Capture the cell that displays the provided text and extract its [X, Y] central coordinate. 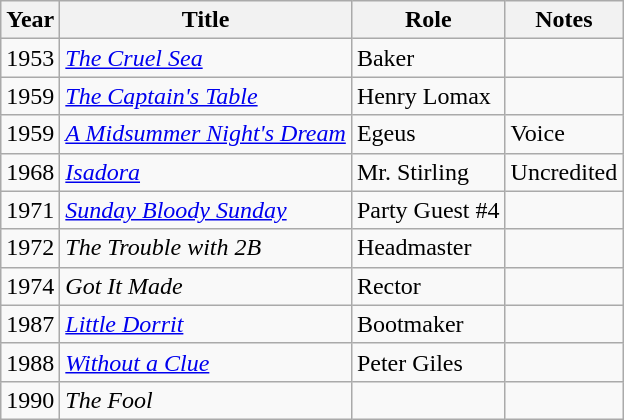
The Fool [206, 400]
1974 [30, 286]
Headmaster [428, 248]
1988 [30, 362]
Baker [428, 58]
Bootmaker [428, 324]
Egeus [428, 134]
Little Dorrit [206, 324]
Sunday Bloody Sunday [206, 210]
Isadora [206, 172]
Uncredited [564, 172]
Mr. Stirling [428, 172]
Voice [564, 134]
1987 [30, 324]
Year [30, 20]
1990 [30, 400]
Party Guest #4 [428, 210]
The Cruel Sea [206, 58]
Without a Clue [206, 362]
Role [428, 20]
1968 [30, 172]
A Midsummer Night's Dream [206, 134]
Title [206, 20]
The Trouble with 2B [206, 248]
Henry Lomax [428, 96]
1953 [30, 58]
Rector [428, 286]
Got It Made [206, 286]
1972 [30, 248]
The Captain's Table [206, 96]
Notes [564, 20]
Peter Giles [428, 362]
1971 [30, 210]
